Output the [x, y] coordinate of the center of the cell containing the given text.  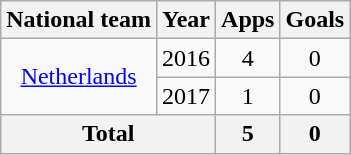
4 [248, 58]
2017 [186, 96]
National team [79, 20]
Total [108, 134]
Year [186, 20]
Goals [315, 20]
Netherlands [79, 77]
5 [248, 134]
Apps [248, 20]
1 [248, 96]
2016 [186, 58]
